Scan for the cell matching the given text and deliver its (x, y) coordinate at center. 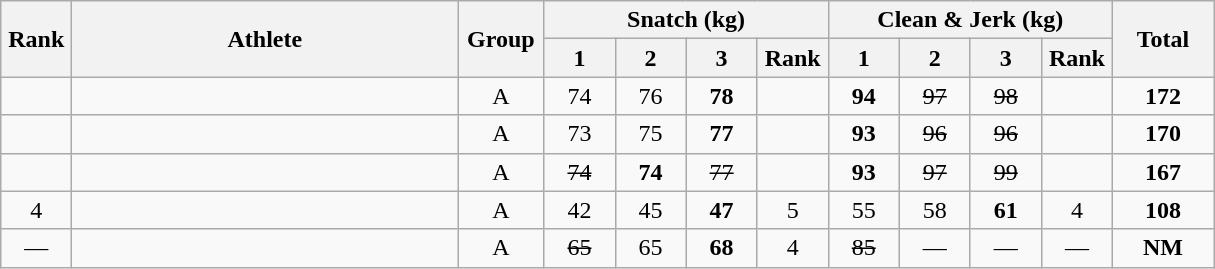
170 (1162, 134)
99 (1006, 172)
47 (722, 210)
76 (650, 96)
108 (1162, 210)
75 (650, 134)
Clean & Jerk (kg) (970, 20)
Snatch (kg) (686, 20)
45 (650, 210)
167 (1162, 172)
61 (1006, 210)
68 (722, 248)
42 (580, 210)
98 (1006, 96)
Group (501, 39)
5 (792, 210)
73 (580, 134)
Athlete (265, 39)
78 (722, 96)
94 (864, 96)
NM (1162, 248)
Total (1162, 39)
55 (864, 210)
172 (1162, 96)
85 (864, 248)
58 (934, 210)
